Pinpoint the cell where the given text exists, returning its (X, Y) midpoint coordinate. 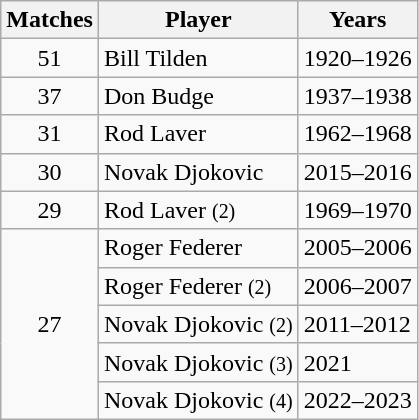
Years (358, 20)
2005–2006 (358, 248)
Roger Federer (198, 248)
51 (50, 58)
1920–1926 (358, 58)
1969–1970 (358, 210)
2021 (358, 362)
Roger Federer (2) (198, 286)
2022–2023 (358, 400)
2011–2012 (358, 324)
Don Budge (198, 96)
Novak Djokovic (3) (198, 362)
Novak Djokovic (198, 172)
2006–2007 (358, 286)
30 (50, 172)
Rod Laver (2) (198, 210)
Bill Tilden (198, 58)
1937–1938 (358, 96)
Novak Djokovic (2) (198, 324)
Matches (50, 20)
1962–1968 (358, 134)
31 (50, 134)
Rod Laver (198, 134)
37 (50, 96)
2015–2016 (358, 172)
29 (50, 210)
27 (50, 324)
Player (198, 20)
Novak Djokovic (4) (198, 400)
